Identify which cell holds the provided text, then report its (X, Y) central coordinate. 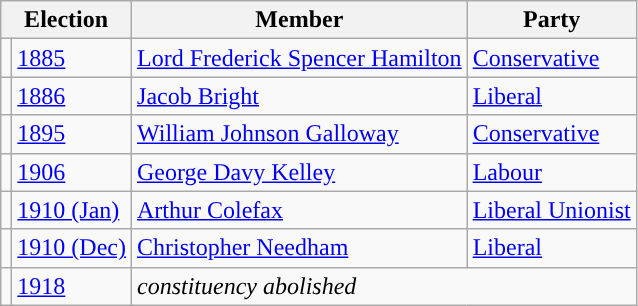
Election (66, 20)
William Johnson Galloway (300, 134)
Labour (552, 172)
1910 (Dec) (72, 248)
1895 (72, 134)
George Davy Kelley (300, 172)
constituency abolished (384, 286)
1910 (Jan) (72, 210)
Liberal Unionist (552, 210)
Party (552, 20)
1886 (72, 96)
1885 (72, 58)
Arthur Colefax (300, 210)
Lord Frederick Spencer Hamilton (300, 58)
1906 (72, 172)
Jacob Bright (300, 96)
Member (300, 20)
Christopher Needham (300, 248)
1918 (72, 286)
